Return the (X, Y) coordinate for the center point of the cell that contains the specified text.  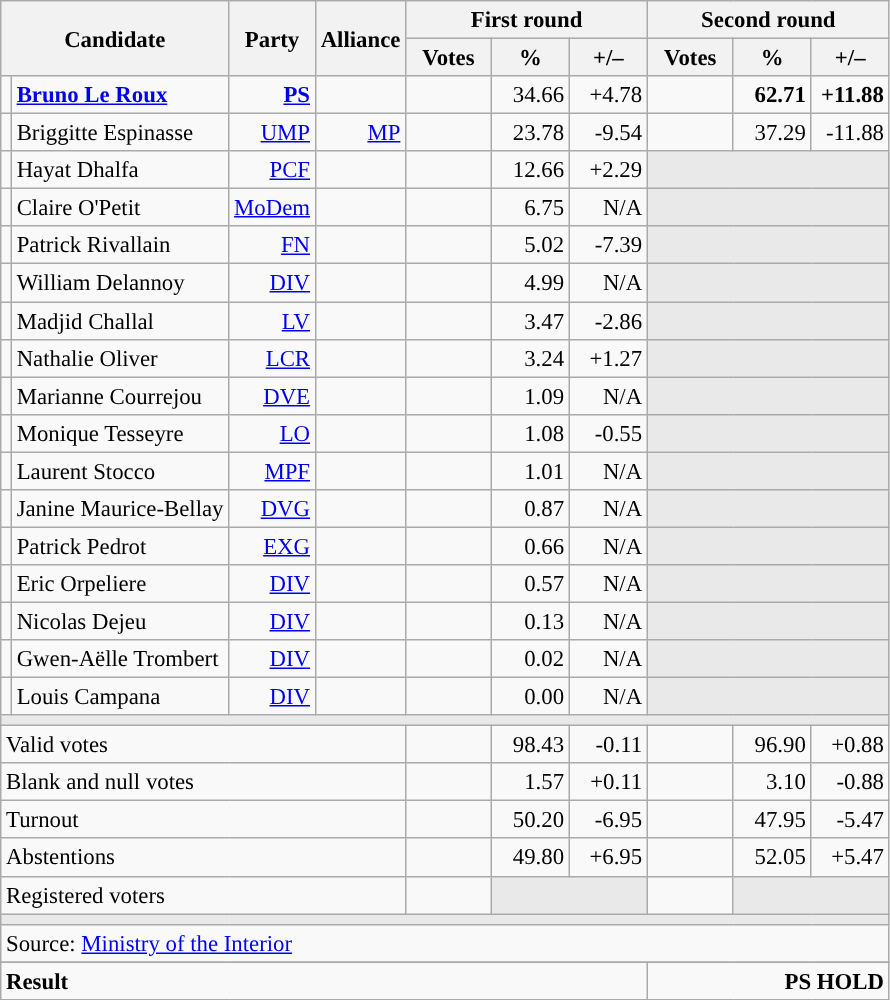
LO (272, 433)
6.75 (530, 208)
Nathalie Oliver (120, 358)
+4.78 (608, 95)
Claire O'Petit (120, 208)
-0.88 (850, 782)
Candidate (115, 38)
50.20 (530, 820)
Hayat Dhalfa (120, 170)
Briggitte Espinasse (120, 133)
23.78 (530, 133)
0.00 (530, 697)
DVG (272, 509)
MoDem (272, 208)
0.57 (530, 584)
+5.47 (850, 858)
Monique Tesseyre (120, 433)
3.10 (772, 782)
-9.54 (608, 133)
1.57 (530, 782)
-11.88 (850, 133)
Laurent Stocco (120, 471)
PS (272, 95)
-0.11 (608, 745)
47.95 (772, 820)
98.43 (530, 745)
UMP (272, 133)
+0.88 (850, 745)
96.90 (772, 745)
0.87 (530, 509)
-6.95 (608, 820)
-2.86 (608, 321)
William Delannoy (120, 283)
1.09 (530, 396)
Marianne Courrejou (120, 396)
Abstentions (204, 858)
PS HOLD (768, 981)
3.24 (530, 358)
3.47 (530, 321)
FN (272, 245)
Gwen-Aëlle Trombert (120, 659)
5.02 (530, 245)
1.01 (530, 471)
MPF (272, 471)
DVE (272, 396)
First round (527, 20)
+2.29 (608, 170)
0.66 (530, 546)
PCF (272, 170)
62.71 (772, 95)
Result (324, 981)
+11.88 (850, 95)
Turnout (204, 820)
Valid votes (204, 745)
-0.55 (608, 433)
+1.27 (608, 358)
4.99 (530, 283)
Source: Ministry of the Interior (445, 943)
EXG (272, 546)
Louis Campana (120, 697)
+6.95 (608, 858)
+0.11 (608, 782)
Alliance (360, 38)
1.08 (530, 433)
Party (272, 38)
Eric Orpeliere (120, 584)
Patrick Rivallain (120, 245)
LV (272, 321)
49.80 (530, 858)
Nicolas Dejeu (120, 621)
Registered voters (204, 895)
MP (360, 133)
37.29 (772, 133)
Bruno Le Roux (120, 95)
Blank and null votes (204, 782)
Madjid Challal (120, 321)
LCR (272, 358)
Second round (768, 20)
Janine Maurice-Bellay (120, 509)
12.66 (530, 170)
0.13 (530, 621)
34.66 (530, 95)
-7.39 (608, 245)
0.02 (530, 659)
52.05 (772, 858)
-5.47 (850, 820)
Patrick Pedrot (120, 546)
